Provide the [x, y] coordinate of the cell's center where the given text is located.  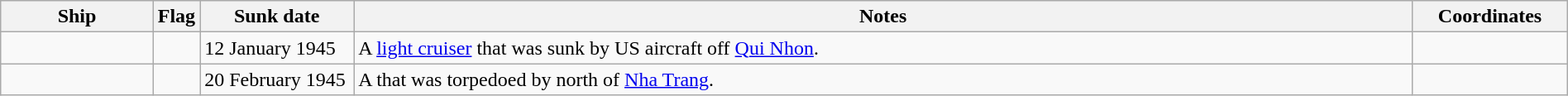
Ship [77, 17]
12 January 1945 [277, 48]
Coordinates [1490, 17]
Sunk date [277, 17]
Flag [176, 17]
Notes [883, 17]
A that was torpedoed by north of Nha Trang. [883, 79]
20 February 1945 [277, 79]
A light cruiser that was sunk by US aircraft off Qui Nhon. [883, 48]
